Detect which cell encompasses the target text, then output its [X, Y] center coordinate. 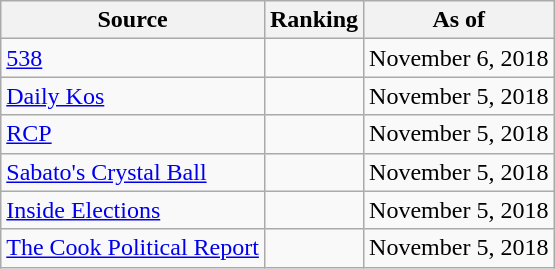
The Cook Political Report [133, 248]
Source [133, 20]
As of [459, 20]
Sabato's Crystal Ball [133, 172]
538 [133, 58]
Inside Elections [133, 210]
Daily Kos [133, 96]
Ranking [314, 20]
RCP [133, 134]
November 6, 2018 [459, 58]
